Extract the [X, Y] coordinate from the center of the cell holding the provided text.  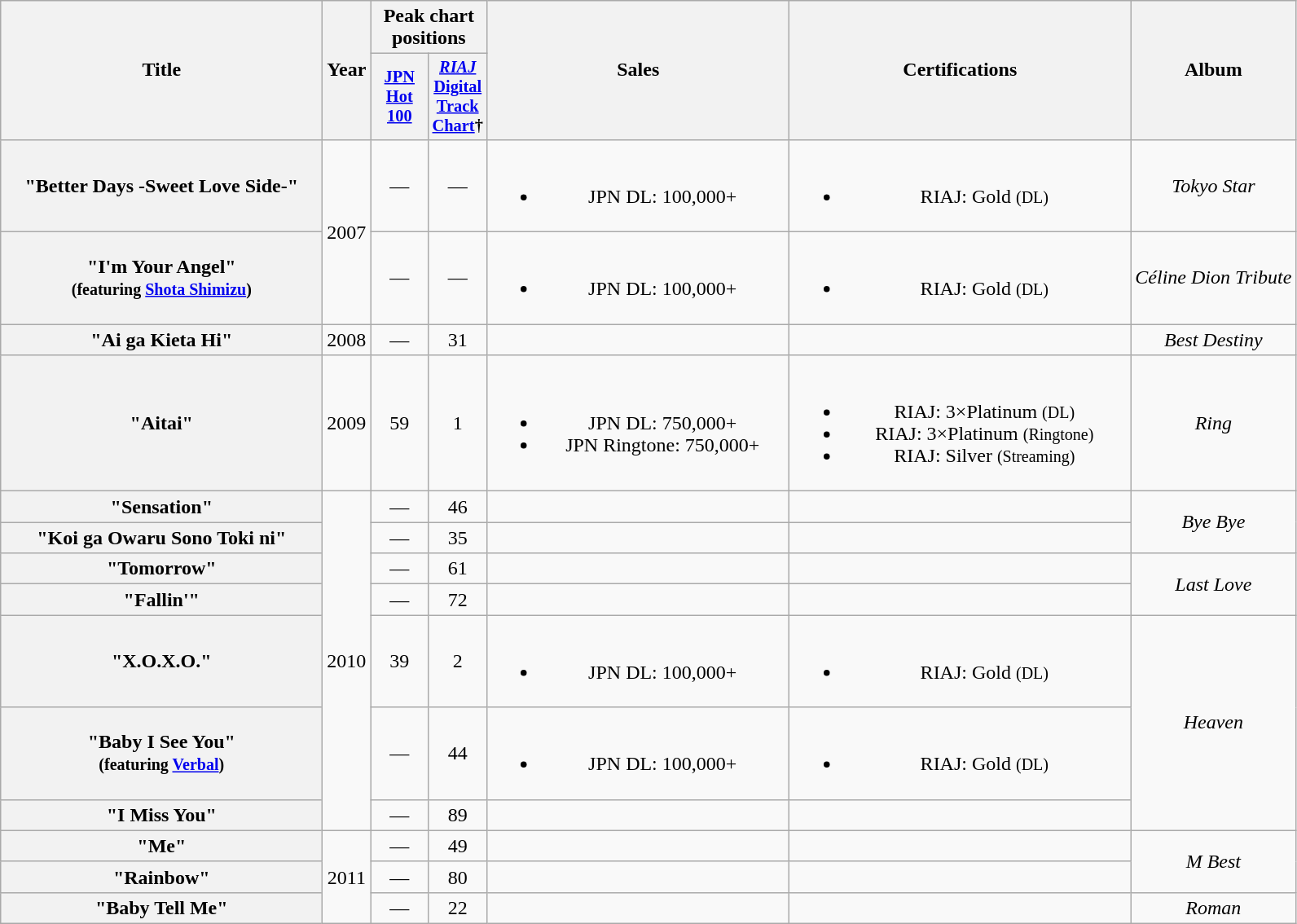
Album [1214, 70]
"Rainbow" [161, 877]
22 [458, 908]
Bye Bye [1214, 522]
89 [458, 815]
59 [399, 424]
35 [458, 538]
JPN Hot 100 [399, 97]
2007 [347, 231]
39 [399, 662]
44 [458, 753]
31 [458, 340]
RIAJ Digital Track Chart† [458, 97]
Certifications [960, 70]
"Koi ga Owaru Sono Toki ni" [161, 538]
Title [161, 70]
Ring [1214, 424]
"Tomorrow" [161, 569]
Sales [639, 70]
"Ai ga Kieta Hi" [161, 340]
"I Miss You" [161, 815]
Peak chart positions [429, 28]
"Me" [161, 846]
Last Love [1214, 584]
"Sensation" [161, 507]
JPN DL: 750,000+JPN Ringtone: 750,000+ [639, 424]
"Fallin'" [161, 600]
Céline Dion Tribute [1214, 279]
80 [458, 877]
2 [458, 662]
2010 [347, 661]
"I'm Your Angel"(featuring Shota Shimizu) [161, 279]
Tokyo Star [1214, 186]
Heaven [1214, 723]
2008 [347, 340]
"Aitai" [161, 424]
1 [458, 424]
49 [458, 846]
M Best [1214, 861]
"Better Days -Sweet Love Side-" [161, 186]
"Baby I See You"(featuring Verbal) [161, 753]
72 [458, 600]
Best Destiny [1214, 340]
2009 [347, 424]
61 [458, 569]
"Baby Tell Me" [161, 908]
RIAJ: 3×Platinum (DL)RIAJ: 3×Platinum (Ringtone)RIAJ: Silver (Streaming) [960, 424]
Roman [1214, 908]
"X.O.X.O." [161, 662]
2011 [347, 877]
46 [458, 507]
Year [347, 70]
